Return (X, Y) of the center of cell containing provided text 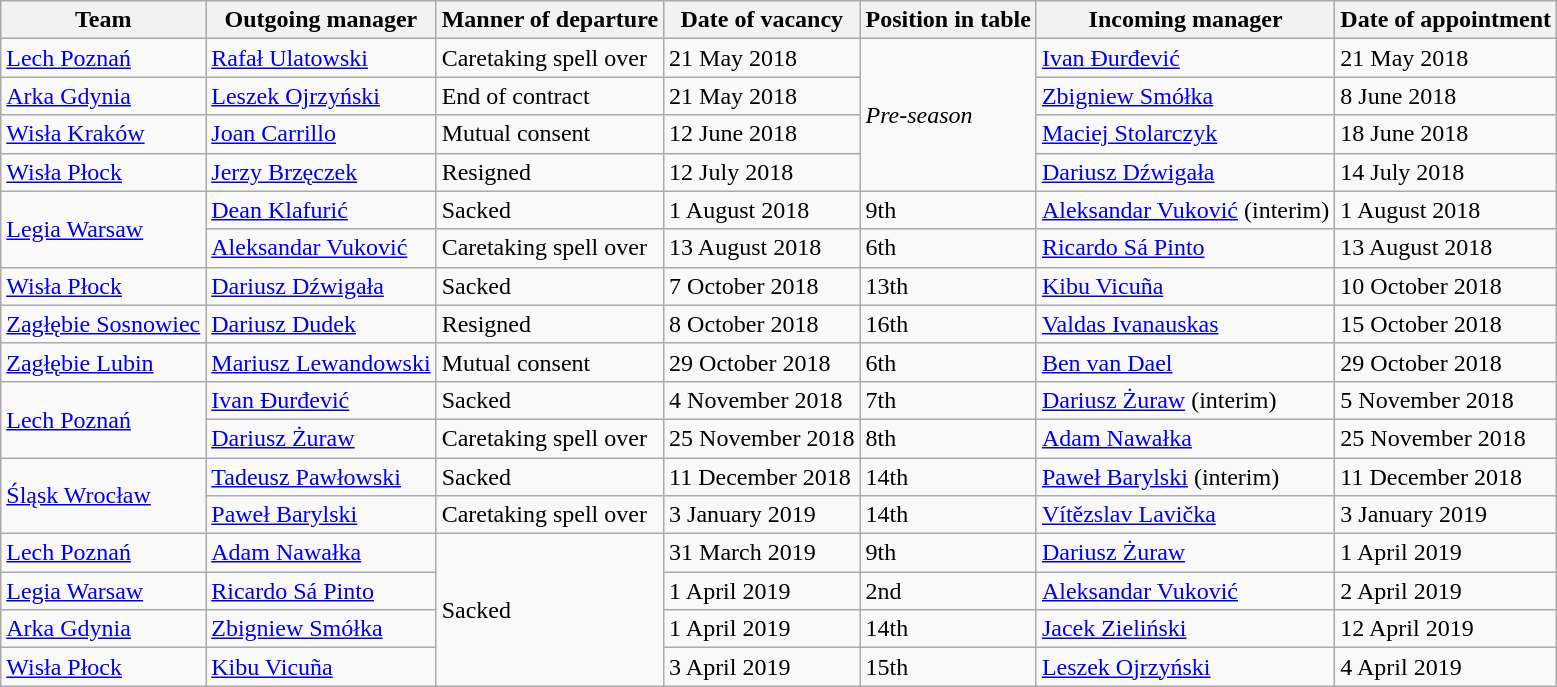
Paweł Barylski (interim) (1185, 477)
End of contract (550, 96)
3 April 2019 (762, 667)
12 July 2018 (762, 172)
Position in table (948, 20)
5 November 2018 (1446, 400)
Incoming manager (1185, 20)
Dariusz Żuraw (interim) (1185, 400)
Ben van Dael (1185, 362)
4 November 2018 (762, 400)
13th (948, 286)
8 October 2018 (762, 324)
Vítězslav Lavička (1185, 515)
Aleksandar Vuković (interim) (1185, 210)
12 April 2019 (1446, 629)
15th (948, 667)
Valdas Ivanauskas (1185, 324)
Rafał Ulatowski (321, 58)
2nd (948, 591)
Joan Carrillo (321, 134)
Team (104, 20)
Śląsk Wrocław (104, 496)
7th (948, 400)
Pre-season (948, 115)
Date of vacancy (762, 20)
Paweł Barylski (321, 515)
Manner of departure (550, 20)
Jacek Zieliński (1185, 629)
Mariusz Lewandowski (321, 362)
14 July 2018 (1446, 172)
Zagłębie Lubin (104, 362)
Dariusz Dudek (321, 324)
15 October 2018 (1446, 324)
4 April 2019 (1446, 667)
8th (948, 438)
Tadeusz Pawłowski (321, 477)
31 March 2019 (762, 553)
Jerzy Brzęczek (321, 172)
10 October 2018 (1446, 286)
Date of appointment (1446, 20)
7 October 2018 (762, 286)
Zagłębie Sosnowiec (104, 324)
Outgoing manager (321, 20)
12 June 2018 (762, 134)
8 June 2018 (1446, 96)
Wisła Kraków (104, 134)
Dean Klafurić (321, 210)
2 April 2019 (1446, 591)
16th (948, 324)
18 June 2018 (1446, 134)
Maciej Stolarczyk (1185, 134)
